For the text-containing cell, return its midpoint in (x, y) coordinate format. 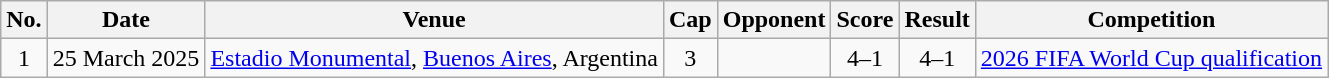
Date (126, 20)
No. (24, 20)
Result (937, 20)
3 (690, 58)
25 March 2025 (126, 58)
Competition (1151, 20)
1 (24, 58)
Venue (434, 20)
Cap (690, 20)
Score (865, 20)
Estadio Monumental, Buenos Aires, Argentina (434, 58)
2026 FIFA World Cup qualification (1151, 58)
Opponent (774, 20)
